From the cell containing the given text, extract its center point as [X, Y] coordinate. 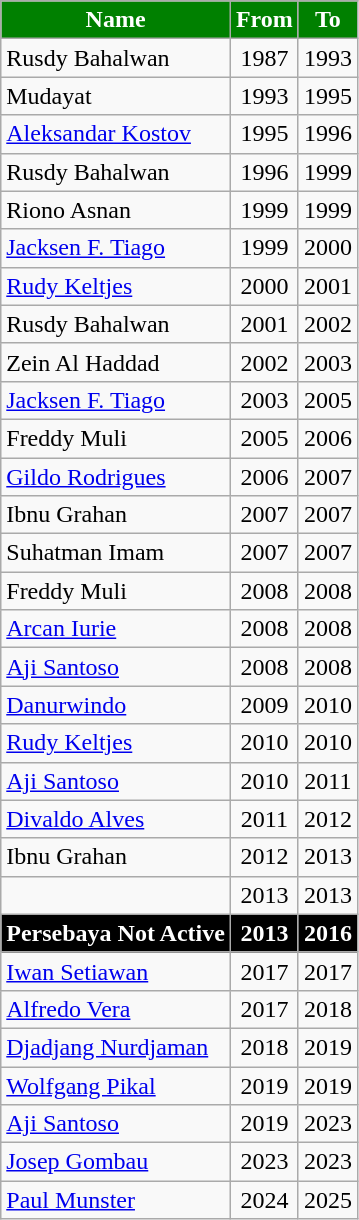
Djadjang Nurdjaman [116, 1047]
Name [116, 20]
Zein Al Haddad [116, 362]
2016 [328, 933]
Persebaya Not Active [116, 933]
Josep Gombau [116, 1162]
Aleksandar Kostov [116, 134]
Arcan Iurie [116, 629]
From [264, 20]
Paul Munster [116, 1200]
Danurwindo [116, 705]
Wolfgang Pikal [116, 1085]
Divaldo Alves [116, 819]
2024 [264, 1200]
Mudayat [116, 96]
2025 [328, 1200]
Iwan Setiawan [116, 971]
Alfredo Vera [116, 1009]
Suhatman Imam [116, 553]
Gildo Rodrigues [116, 477]
1987 [264, 58]
2009 [264, 705]
To [328, 20]
Riono Asnan [116, 210]
